For the text-containing cell, return its midpoint in (x, y) coordinate format. 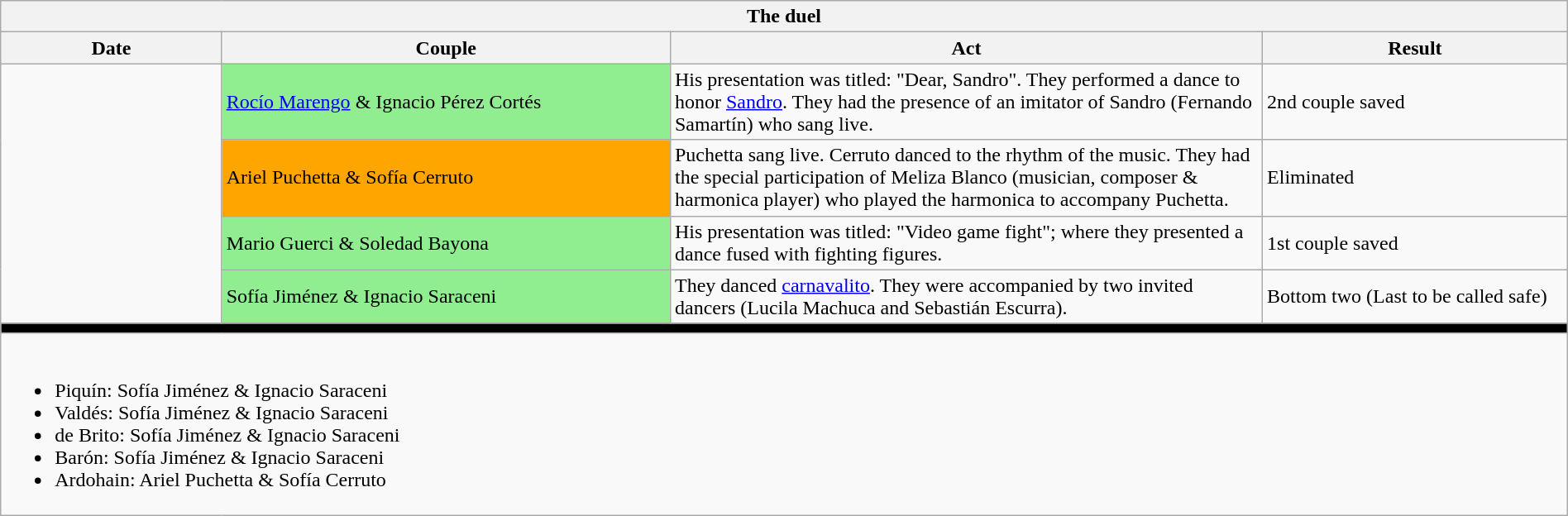
The duel (784, 17)
Bottom two (Last to be called safe) (1416, 296)
Act (966, 48)
2nd couple saved (1416, 102)
Mario Guerci & Soledad Bayona (446, 243)
1st couple saved (1416, 243)
They danced carnavalito. They were accompanied by two invited dancers (Lucila Machuca and Sebastián Escurra). (966, 296)
Sofía Jiménez & Ignacio Saraceni (446, 296)
Result (1416, 48)
Date (111, 48)
His presentation was titled: "Video game fight"; where they presented a dance fused with fighting figures. (966, 243)
Rocío Marengo & Ignacio Pérez Cortés (446, 102)
Eliminated (1416, 178)
Ariel Puchetta & Sofía Cerruto (446, 178)
Couple (446, 48)
